Find where the given text appears and provide that cell's center as (X, Y) coordinate. 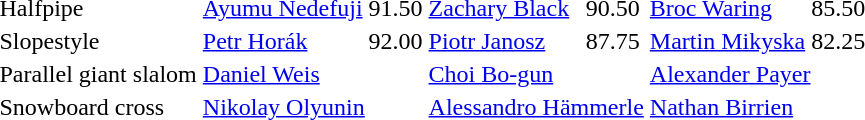
92.00 (396, 41)
Daniel Weis (312, 74)
Petr Horák (282, 41)
87.75 (614, 41)
Piotr Janosz (504, 41)
Martin Mikyska (727, 41)
Choi Bo-gun (536, 74)
